Locate the cell with the specified text and output its (X, Y) center coordinate. 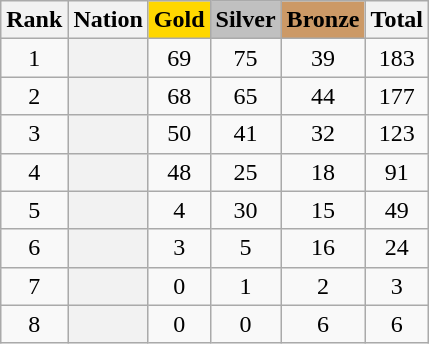
50 (179, 134)
123 (397, 134)
18 (323, 172)
Total (397, 20)
48 (179, 172)
68 (179, 96)
16 (323, 248)
69 (179, 58)
Gold (179, 20)
177 (397, 96)
Bronze (323, 20)
Silver (246, 20)
91 (397, 172)
65 (246, 96)
15 (323, 210)
75 (246, 58)
Rank (34, 20)
24 (397, 248)
7 (34, 286)
44 (323, 96)
41 (246, 134)
8 (34, 324)
49 (397, 210)
30 (246, 210)
Nation (108, 20)
25 (246, 172)
39 (323, 58)
32 (323, 134)
183 (397, 58)
